Find where the given text appears and provide that cell's center as [X, Y] coordinate. 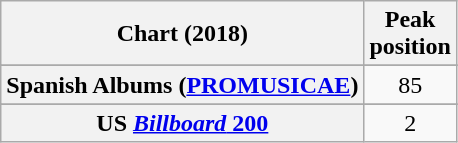
US Billboard 200 [182, 123]
Chart (2018) [182, 34]
2 [410, 123]
Peak position [410, 34]
Spanish Albums (PROMUSICAE) [182, 85]
85 [410, 85]
